Extract the [X, Y] coordinate from the center of the cell holding the provided text.  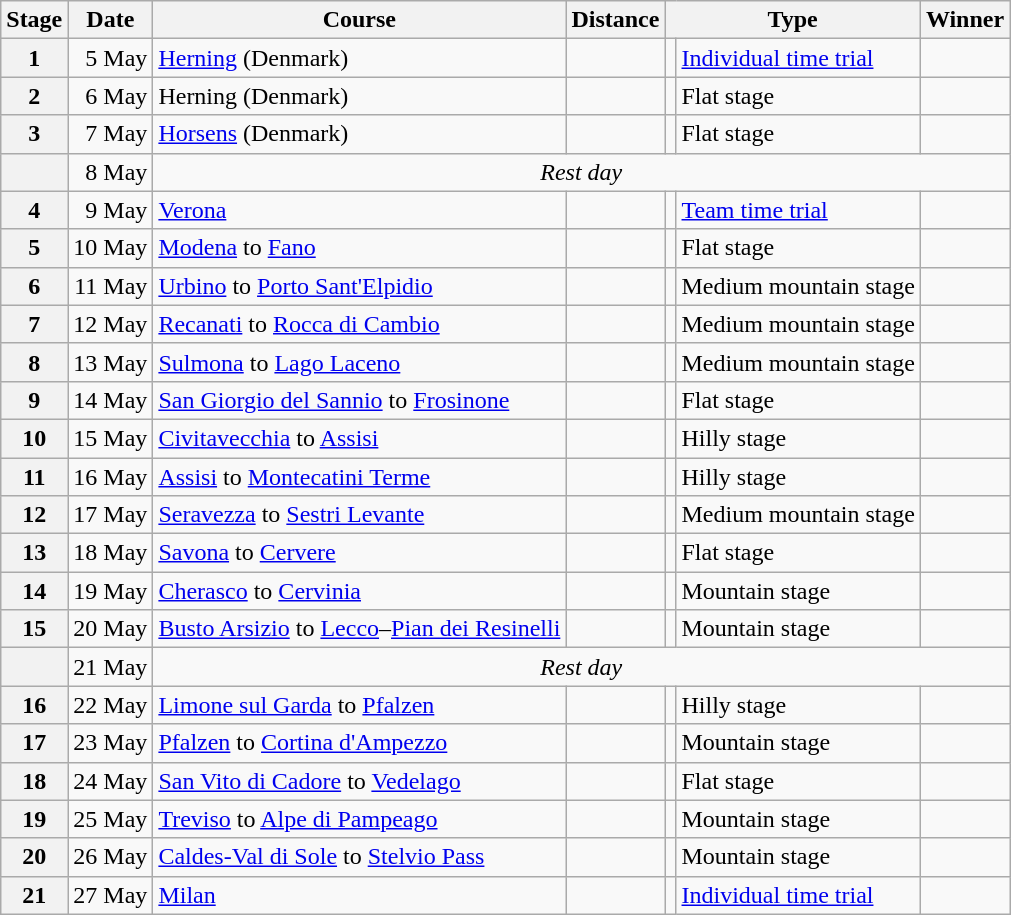
San Vito di Cadore to Vedelago [360, 781]
9 [34, 400]
Busto Arsizio to Lecco–Pian dei Resinelli [360, 629]
4 [34, 210]
Urbino to Porto Sant'Elpidio [360, 286]
Limone sul Garda to Pfalzen [360, 705]
27 May [110, 895]
2 [34, 96]
Assisi to Montecatini Terme [360, 477]
Distance [616, 20]
Team time trial [798, 210]
15 May [110, 438]
5 [34, 248]
Verona [360, 210]
13 [34, 553]
Type [792, 20]
6 May [110, 96]
Date [110, 20]
Cherasco to Cervinia [360, 591]
11 May [110, 286]
17 May [110, 515]
24 May [110, 781]
Winner [964, 20]
11 [34, 477]
12 [34, 515]
10 May [110, 248]
Treviso to Alpe di Pampeago [360, 819]
16 May [110, 477]
Caldes-Val di Sole to Stelvio Pass [360, 857]
12 May [110, 324]
Seravezza to Sestri Levante [360, 515]
20 [34, 857]
19 May [110, 591]
20 May [110, 629]
Sulmona to Lago Laceno [360, 362]
25 May [110, 819]
9 May [110, 210]
14 May [110, 400]
3 [34, 134]
6 [34, 286]
7 [34, 324]
22 May [110, 705]
26 May [110, 857]
Course [360, 20]
Modena to Fano [360, 248]
21 May [110, 667]
1 [34, 58]
Stage [34, 20]
23 May [110, 743]
8 [34, 362]
Civitavecchia to Assisi [360, 438]
Savona to Cervere [360, 553]
18 [34, 781]
19 [34, 819]
Pfalzen to Cortina d'Ampezzo [360, 743]
Milan [360, 895]
8 May [110, 172]
5 May [110, 58]
San Giorgio del Sannio to Frosinone [360, 400]
14 [34, 591]
13 May [110, 362]
15 [34, 629]
21 [34, 895]
16 [34, 705]
7 May [110, 134]
17 [34, 743]
Horsens (Denmark) [360, 134]
18 May [110, 553]
10 [34, 438]
Recanati to Rocca di Cambio [360, 324]
